Determine the (X, Y) coordinate at the center of the cell enclosing the given text.  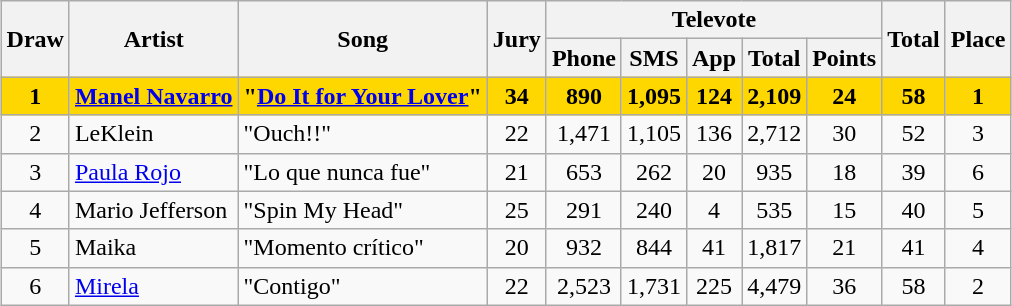
1,471 (584, 134)
25 (516, 210)
225 (714, 286)
1,731 (654, 286)
SMS (654, 58)
932 (584, 248)
36 (844, 286)
30 (844, 134)
Song (362, 39)
18 (844, 172)
291 (584, 210)
Manel Navarro (154, 96)
34 (516, 96)
2,109 (774, 96)
39 (914, 172)
535 (774, 210)
"Lo que nunca fue" (362, 172)
262 (654, 172)
Jury (516, 39)
935 (774, 172)
1,105 (654, 134)
240 (654, 210)
Place (978, 39)
"Contigo" (362, 286)
52 (914, 134)
15 (844, 210)
Points (844, 58)
LeKlein (154, 134)
Maika (154, 248)
1,095 (654, 96)
2,523 (584, 286)
653 (584, 172)
2,712 (774, 134)
"Momento crítico" (362, 248)
"Spin My Head" (362, 210)
4,479 (774, 286)
890 (584, 96)
"Ouch!!" (362, 134)
844 (654, 248)
136 (714, 134)
24 (844, 96)
Draw (35, 39)
App (714, 58)
Mirela (154, 286)
Mario Jefferson (154, 210)
Televote (714, 20)
1,817 (774, 248)
"Do It for Your Lover" (362, 96)
40 (914, 210)
Artist (154, 39)
Paula Rojo (154, 172)
Phone (584, 58)
124 (714, 96)
